Locate the cell with the specified text and output its (X, Y) center coordinate. 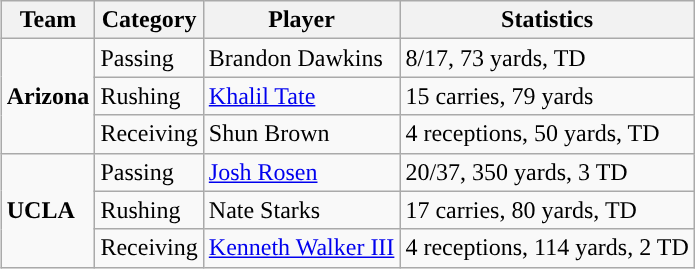
Category (149, 20)
20/37, 350 yards, 3 TD (547, 172)
17 carries, 80 yards, TD (547, 210)
Brandon Dawkins (302, 58)
Shun Brown (302, 134)
Khalil Tate (302, 96)
Kenneth Walker III (302, 248)
Player (302, 20)
Statistics (547, 20)
Team (48, 20)
Arizona (48, 96)
4 receptions, 114 yards, 2 TD (547, 248)
15 carries, 79 yards (547, 96)
Nate Starks (302, 210)
Josh Rosen (302, 172)
8/17, 73 yards, TD (547, 58)
UCLA (48, 210)
4 receptions, 50 yards, TD (547, 134)
